Return (X, Y) of the center of cell containing provided text 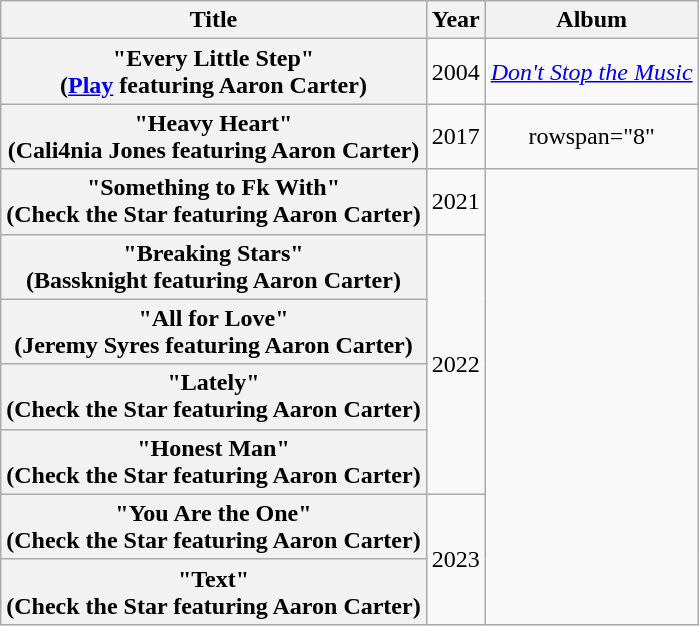
Title (214, 20)
"Text"(Check the Star featuring Aaron Carter) (214, 592)
2004 (456, 72)
2021 (456, 202)
"Every Little Step"(Play featuring Aaron Carter) (214, 72)
"Honest Man"(Check the Star featuring Aaron Carter) (214, 462)
Album (592, 20)
"Lately"(Check the Star featuring Aaron Carter) (214, 396)
2022 (456, 364)
"Breaking Stars"(Bassknight featuring Aaron Carter) (214, 266)
"Heavy Heart"(Cali4nia Jones featuring Aaron Carter) (214, 136)
2023 (456, 559)
Don't Stop the Music (592, 72)
"You Are the One"(Check the Star featuring Aaron Carter) (214, 526)
2017 (456, 136)
rowspan="8" (592, 136)
"All for Love"(Jeremy Syres featuring Aaron Carter) (214, 332)
"Something to Fk With"(Check the Star featuring Aaron Carter) (214, 202)
Year (456, 20)
